Output the [x, y] coordinate of the center of the cell containing the given text.  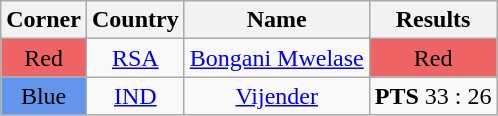
Vijender [276, 96]
Country [135, 20]
Name [276, 20]
RSA [135, 58]
Corner [44, 20]
PTS 33 : 26 [433, 96]
Results [433, 20]
Blue [44, 96]
IND [135, 96]
Bongani Mwelase [276, 58]
